Locate the cell with the specified text and output its [X, Y] center coordinate. 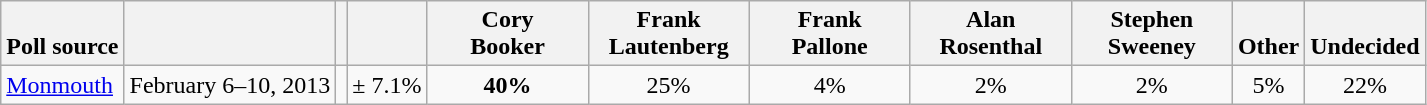
5% [1268, 85]
22% [1365, 85]
4% [830, 85]
AlanRosenthal [990, 34]
Monmouth [62, 85]
Undecided [1365, 34]
StephenSweeney [1152, 34]
February 6–10, 2013 [230, 85]
FrankPallone [830, 34]
FrankLautenberg [668, 34]
25% [668, 85]
Other [1268, 34]
± 7.1% [387, 85]
Poll source [62, 34]
40% [508, 85]
CoryBooker [508, 34]
